Find where the given text appears and provide that cell's center as [x, y] coordinate. 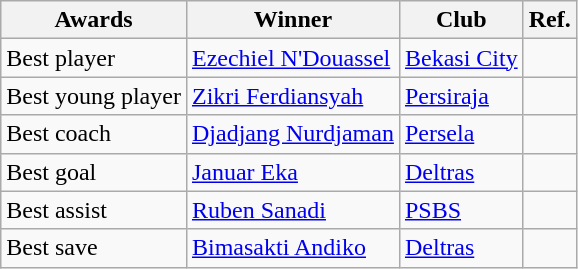
Ruben Sanadi [292, 210]
Awards [94, 20]
Best goal [94, 172]
Ezechiel N'Douassel [292, 58]
Best player [94, 58]
Bekasi City [461, 58]
Zikri Ferdiansyah [292, 96]
Best coach [94, 134]
Djadjang Nurdjaman [292, 134]
Ref. [550, 20]
Best assist [94, 210]
PSBS [461, 210]
Persela [461, 134]
Bimasakti Andiko [292, 248]
Club [461, 20]
Persiraja [461, 96]
Best young player [94, 96]
Januar Eka [292, 172]
Winner [292, 20]
Best save [94, 248]
